Capture the cell that displays the provided text and extract its [x, y] central coordinate. 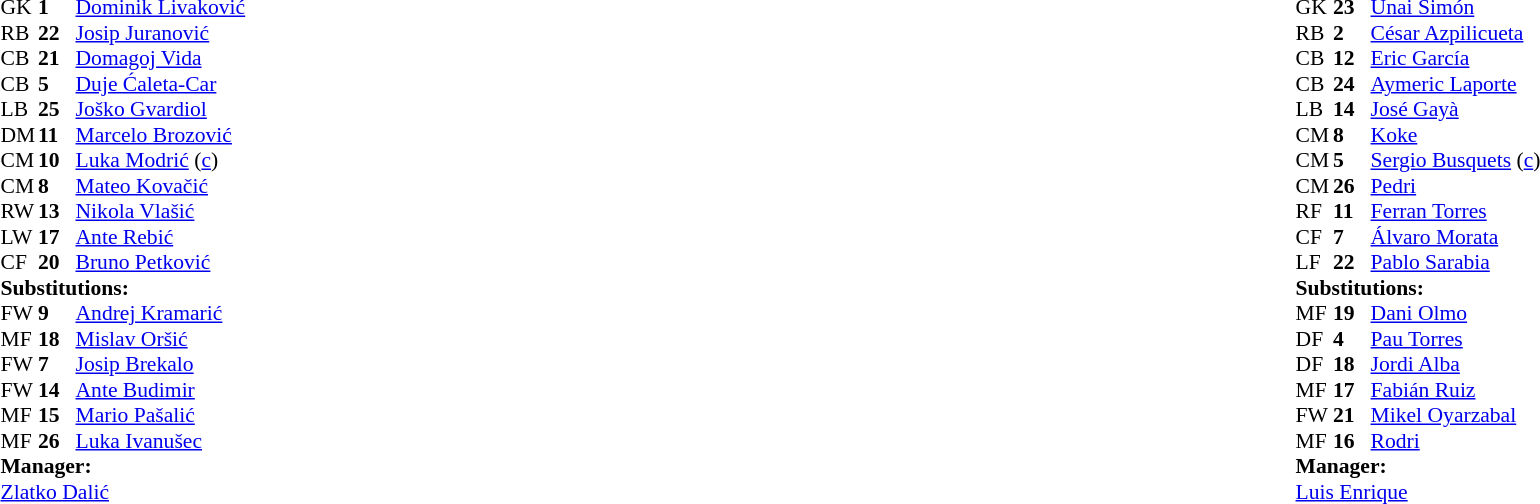
10 [57, 161]
19 [1352, 313]
12 [1352, 59]
DM [19, 135]
RW [19, 211]
20 [57, 263]
Nikola Vlašić [161, 211]
16 [1352, 441]
Luka Ivanušec [161, 441]
Ante Budimir [161, 390]
Duje Ćaleta-Car [161, 84]
Bruno Petković [161, 263]
Joško Gvardiol [161, 109]
4 [1352, 339]
RF [1315, 211]
Mateo Kovačić [161, 186]
Substitutions: [122, 288]
Marcelo Brozović [161, 135]
Domagoj Vida [161, 59]
Mario Pašalić [161, 415]
15 [57, 415]
Manager: [122, 467]
Josip Juranović [161, 33]
9 [57, 313]
LF [1315, 263]
25 [57, 109]
Ante Rebić [161, 237]
Mislav Oršić [161, 339]
Josip Brekalo [161, 365]
Luka Modrić (c) [161, 161]
2 [1352, 33]
LW [19, 237]
Andrej Kramarić [161, 313]
24 [1352, 84]
13 [57, 211]
